Provide the (x, y) coordinate of the cell's center where the given text is located.  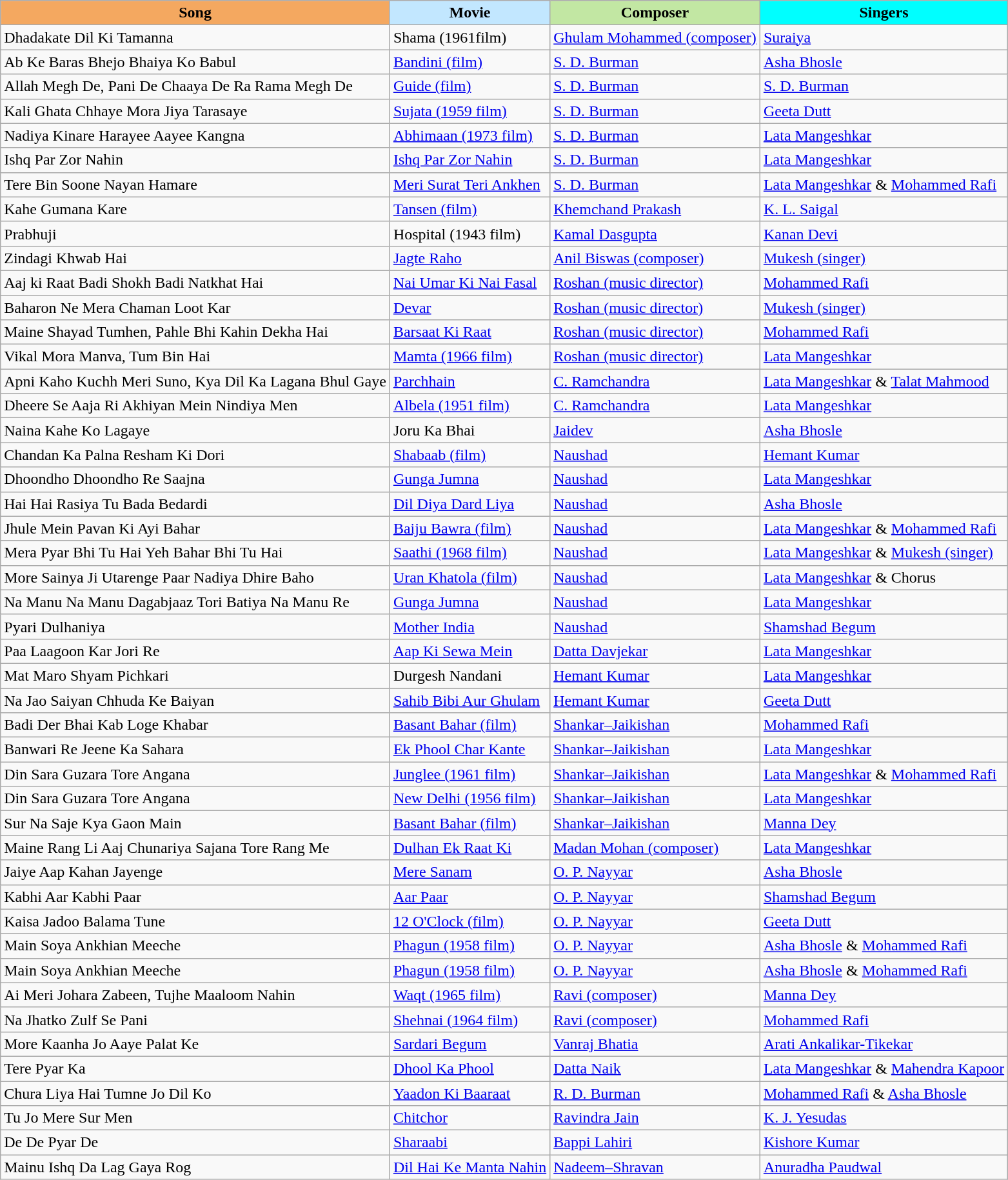
Mera Pyar Bhi Tu Hai Yeh Bahar Bhi Tu Hai (195, 553)
Joru Ka Bhai (469, 430)
New Delhi (1956 film) (469, 799)
Dheere Se Aaja Ri Akhiyan Mein Nindiya Men (195, 406)
Kahe Gumana Kare (195, 209)
K. L. Saigal (884, 209)
12 O'Clock (film) (469, 921)
Devar (469, 308)
Sujata (1959 film) (469, 111)
Chitchor (469, 1118)
Aaj ki Raat Badi Shokh Badi Natkhat Hai (195, 283)
Aap Ki Sewa Mein (469, 651)
Kabhi Aar Kabhi Paar (195, 897)
Abhimaan (1973 film) (469, 135)
Tu Jo Mere Sur Men (195, 1118)
Shama (1961film) (469, 37)
Mother India (469, 626)
Singers (884, 13)
Datta Naik (655, 1068)
Dil Hai Ke Manta Nahin (469, 1167)
Albela (1951 film) (469, 406)
Dhoondho Dhoondho Re Saajna (195, 479)
Hospital (1943 film) (469, 234)
Guide (film) (469, 86)
Waqt (1965 film) (469, 995)
Jaidev (655, 430)
Song (195, 13)
K. J. Yesudas (884, 1118)
Maine Rang Li Aaj Chunariya Sajana Tore Rang Me (195, 848)
Dhool Ka Phool (469, 1068)
Mere Sanam (469, 872)
Jhule Mein Pavan Ki Ayi Bahar (195, 528)
Tansen (film) (469, 209)
Nai Umar Ki Nai Fasal (469, 283)
Tere Bin Soone Nayan Hamare (195, 185)
Uran Khatola (film) (469, 577)
Banwari Re Jeene Ka Sahara (195, 750)
Khemchand Prakash (655, 209)
Vanraj Bhatia (655, 1044)
Arati Ankalikar-Tikekar (884, 1044)
Baiju Bawra (film) (469, 528)
Sur Na Saje Kya Gaon Main (195, 823)
Junglee (1961 film) (469, 774)
Jagte Raho (469, 258)
R. D. Burman (655, 1094)
Aar Paar (469, 897)
Chandan Ka Palna Resham Ki Dori (195, 455)
Lata Mangeshkar & Chorus (884, 577)
Jaiye Aap Kahan Jayenge (195, 872)
Composer (655, 13)
Durgesh Nandani (469, 675)
Ravindra Jain (655, 1118)
Hai Hai Rasiya Tu Bada Bedardi (195, 504)
Paa Laagoon Kar Jori Re (195, 651)
Sharaabi (469, 1143)
Vikal Mora Manva, Tum Bin Hai (195, 357)
Mat Maro Shyam Pichkari (195, 675)
Dhadakate Dil Ki Tamanna (195, 37)
Dil Diya Dard Liya (469, 504)
Lata Mangeshkar & Mukesh (singer) (884, 553)
Ek Phool Char Kante (469, 750)
Barsaat Ki Raat (469, 332)
Shabaab (film) (469, 455)
Zindagi Khwab Hai (195, 258)
Anil Biswas (composer) (655, 258)
Saathi (1968 film) (469, 553)
Nadeem–Shravan (655, 1167)
Nadiya Kinare Harayee Aayee Kangna (195, 135)
Baharon Ne Mera Chaman Loot Kar (195, 308)
Badi Der Bhai Kab Loge Khabar (195, 725)
Mamta (1966 film) (469, 357)
Kishore Kumar (884, 1143)
Kamal Dasgupta (655, 234)
Shehnai (1964 film) (469, 1019)
Allah Megh De, Pani De Chaaya De Ra Rama Megh De (195, 86)
Madan Mohan (composer) (655, 848)
Yaadon Ki Baaraat (469, 1094)
Mainu Ishq Da Lag Gaya Rog (195, 1167)
Kali Ghata Chhaye Mora Jiya Tarasaye (195, 111)
Kaisa Jadoo Balama Tune (195, 921)
Kanan Devi (884, 234)
Meri Surat Teri Ankhen (469, 185)
Mohammed Rafi & Asha Bhosle (884, 1094)
Sahib Bibi Aur Ghulam (469, 700)
Movie (469, 13)
Anuradha Paudwal (884, 1167)
Apni Kaho Kuchh Meri Suno, Kya Dil Ka Lagana Bhul Gaye (195, 381)
Na Manu Na Manu Dagabjaaz Tori Batiya Na Manu Re (195, 602)
More Sainya Ji Utarenge Paar Nadiya Dhire Baho (195, 577)
Tere Pyar Ka (195, 1068)
Na Jhatko Zulf Se Pani (195, 1019)
Suraiya (884, 37)
Bappi Lahiri (655, 1143)
Ai Meri Johara Zabeen, Tujhe Maaloom Nahin (195, 995)
Lata Mangeshkar & Talat Mahmood (884, 381)
Naina Kahe Ko Lagaye (195, 430)
De De Pyar De (195, 1143)
Prabhuji (195, 234)
More Kaanha Jo Aaye Palat Ke (195, 1044)
Datta Davjekar (655, 651)
Sardari Begum (469, 1044)
Na Jao Saiyan Chhuda Ke Baiyan (195, 700)
Ab Ke Baras Bhejo Bhaiya Ko Babul (195, 62)
Bandini (film) (469, 62)
Ghulam Mohammed (composer) (655, 37)
Chura Liya Hai Tumne Jo Dil Ko (195, 1094)
Pyari Dulhaniya (195, 626)
Parchhain (469, 381)
Lata Mangeshkar & Mahendra Kapoor (884, 1068)
Dulhan Ek Raat Ki (469, 848)
Maine Shayad Tumhen, Pahle Bhi Kahin Dekha Hai (195, 332)
